Scan for the cell matching the given text and deliver its [X, Y] coordinate at center. 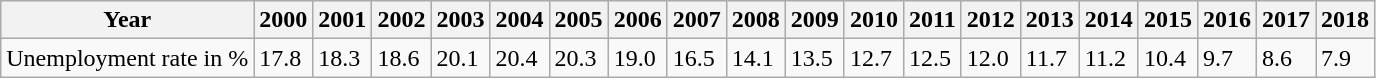
8.6 [1286, 58]
2016 [1226, 20]
12.5 [932, 58]
2009 [814, 20]
2018 [1346, 20]
2006 [638, 20]
Year [128, 20]
2007 [696, 20]
14.1 [756, 58]
18.3 [342, 58]
17.8 [284, 58]
20.4 [520, 58]
7.9 [1346, 58]
13.5 [814, 58]
12.0 [990, 58]
18.6 [402, 58]
2014 [1108, 20]
2017 [1286, 20]
12.7 [874, 58]
2002 [402, 20]
2011 [932, 20]
2001 [342, 20]
20.3 [578, 58]
2012 [990, 20]
2005 [578, 20]
19.0 [638, 58]
20.1 [460, 58]
11.2 [1108, 58]
2008 [756, 20]
10.4 [1168, 58]
16.5 [696, 58]
Unemployment rate in % [128, 58]
9.7 [1226, 58]
2013 [1050, 20]
2010 [874, 20]
2003 [460, 20]
2004 [520, 20]
11.7 [1050, 58]
2015 [1168, 20]
2000 [284, 20]
